For the text-containing cell, return its midpoint in (x, y) coordinate format. 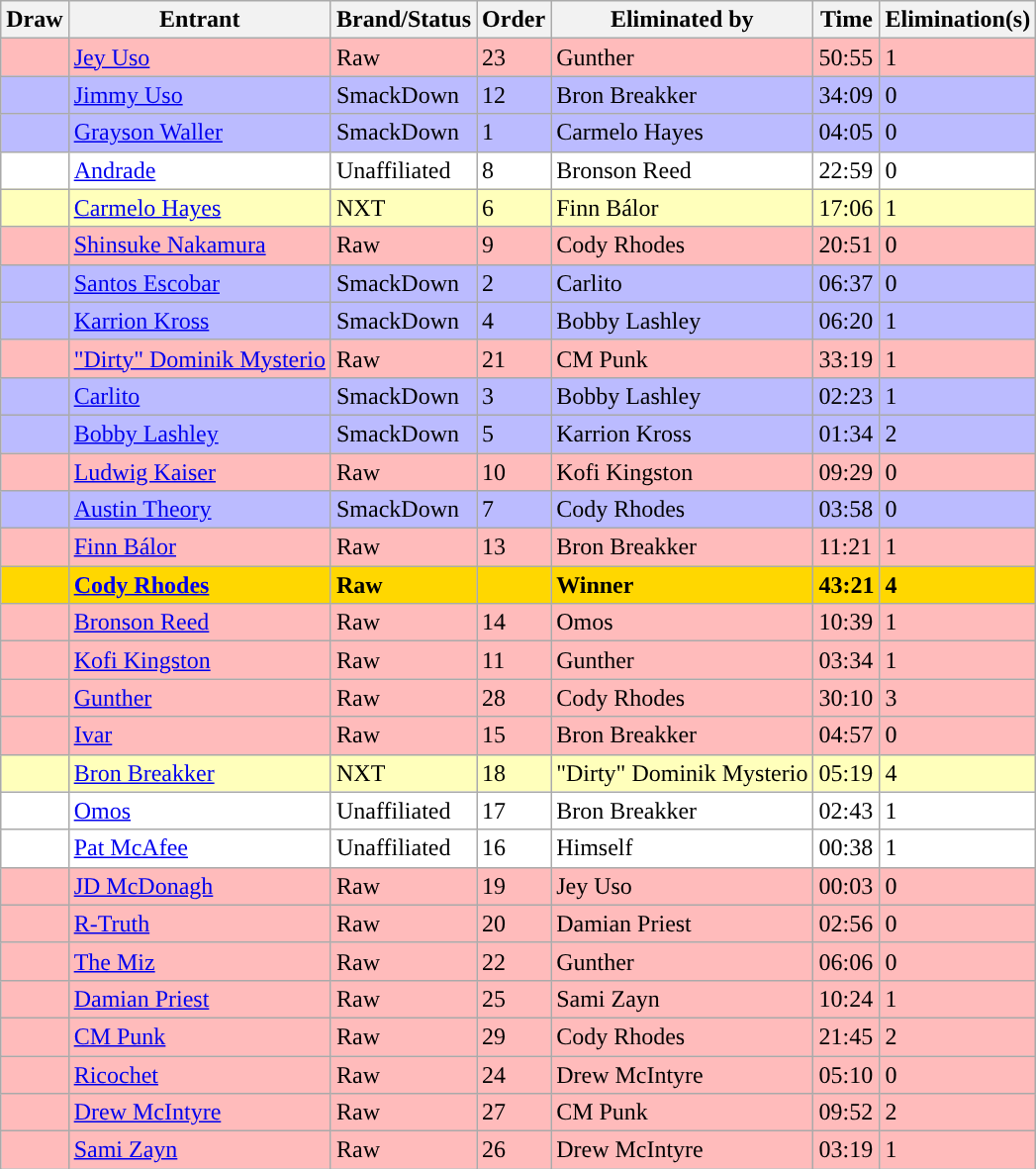
13 (515, 547)
03:58 (847, 510)
Austin Theory (200, 510)
Ludwig Kaiser (200, 472)
01:34 (847, 434)
03:19 (847, 1150)
9 (515, 245)
22:59 (847, 170)
26 (515, 1150)
06:20 (847, 321)
Brand/Status (404, 20)
20:51 (847, 245)
19 (515, 886)
21 (515, 358)
5 (515, 434)
The Miz (200, 961)
10:24 (847, 999)
R-Truth (200, 924)
Eliminated by (683, 20)
7 (515, 510)
04:05 (847, 133)
05:10 (847, 1074)
Elimination(s) (958, 20)
12 (515, 95)
Order (515, 20)
8 (515, 170)
11 (515, 660)
Entrant (200, 20)
06:37 (847, 283)
02:43 (847, 811)
20 (515, 924)
17 (515, 811)
30:10 (847, 698)
18 (515, 773)
06:06 (847, 961)
34:09 (847, 95)
Jimmy Uso (200, 95)
Pat McAfee (200, 848)
10 (515, 472)
43:21 (847, 585)
Shinsuke Nakamura (200, 245)
6 (515, 208)
10:39 (847, 623)
Santos Escobar (200, 283)
11:21 (847, 547)
15 (515, 735)
Andrade (200, 170)
24 (515, 1074)
00:03 (847, 886)
16 (515, 848)
17:06 (847, 208)
Ivar (200, 735)
03:34 (847, 660)
Draw (35, 20)
Grayson Waller (200, 133)
02:23 (847, 396)
05:19 (847, 773)
Himself (683, 848)
09:29 (847, 472)
Time (847, 20)
33:19 (847, 358)
00:38 (847, 848)
23 (515, 57)
Ricochet (200, 1074)
22 (515, 961)
25 (515, 999)
28 (515, 698)
02:56 (847, 924)
50:55 (847, 57)
29 (515, 1036)
JD McDonagh (200, 886)
21:45 (847, 1036)
27 (515, 1113)
09:52 (847, 1113)
14 (515, 623)
04:57 (847, 735)
Winner (683, 585)
